For the text-containing cell, return its midpoint in (x, y) coordinate format. 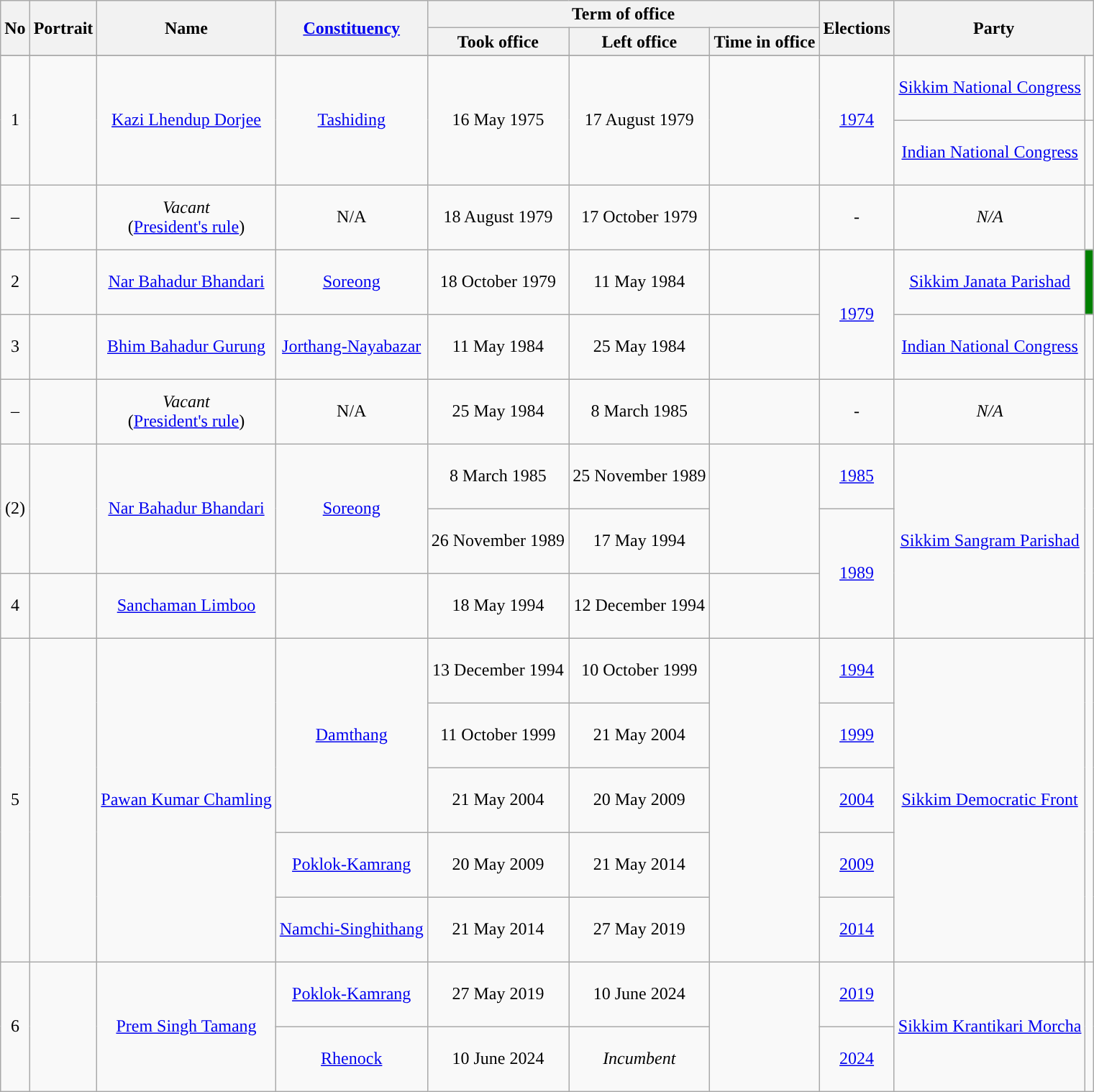
Kazi Lhendup Dorjee (186, 120)
Time in office (765, 42)
Name (186, 28)
2004 (857, 800)
Tashiding (351, 120)
Sikkim Krantikari Morcha (990, 1027)
Namchi-Singhithang (351, 929)
Party (994, 28)
4 (15, 606)
Jorthang-Nayabazar (351, 347)
16 May 1975 (498, 120)
18 August 1979 (498, 217)
25 November 1989 (639, 476)
17 October 1979 (639, 217)
1985 (857, 476)
17 August 1979 (639, 120)
1 (15, 120)
No (15, 28)
Term of office (623, 14)
(2) (15, 509)
6 (15, 1027)
2 (15, 282)
Sanchaman Limboo (186, 606)
Damthang (351, 735)
11 October 1999 (498, 735)
1974 (857, 120)
3 (15, 347)
2019 (857, 994)
18 October 1979 (498, 282)
18 May 1994 (498, 606)
Constituency (351, 28)
Prem Singh Tamang (186, 1027)
1979 (857, 314)
2024 (857, 1059)
26 November 1989 (498, 541)
Left office (639, 42)
Sikkim National Congress (990, 88)
Sikkim Democratic Front (990, 800)
Rhenock (351, 1059)
Bhim Bahadur Gurung (186, 347)
Sikkim Sangram Parishad (990, 541)
2014 (857, 929)
1994 (857, 670)
1999 (857, 735)
Took office (498, 42)
Elections (857, 28)
1989 (857, 573)
Portrait (63, 28)
10 October 1999 (639, 670)
13 December 1994 (498, 670)
Sikkim Janata Parishad (990, 282)
17 May 1994 (639, 541)
2009 (857, 865)
Pawan Kumar Chamling (186, 800)
5 (15, 800)
12 December 1994 (639, 606)
Incumbent (639, 1059)
